Detect which cell encompasses the target text, then output its (X, Y) center coordinate. 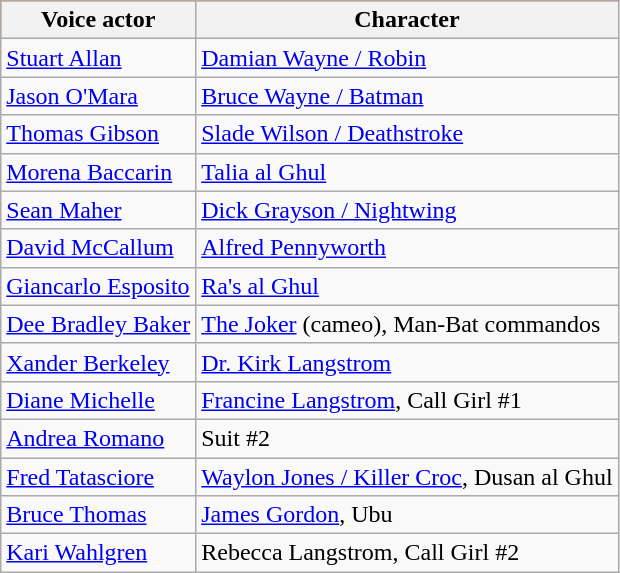
Fred Tatasciore (98, 477)
Giancarlo Esposito (98, 286)
Diane Michelle (98, 400)
Morena Baccarin (98, 172)
Damian Wayne / Robin (407, 58)
Suit #2 (407, 438)
Alfred Pennyworth (407, 248)
Voice actor (98, 20)
Bruce Wayne / Batman (407, 96)
Jason O'Mara (98, 96)
Francine Langstrom, Call Girl #1 (407, 400)
Bruce Thomas (98, 515)
Andrea Romano (98, 438)
Sean Maher (98, 210)
James Gordon, Ubu (407, 515)
Dee Bradley Baker (98, 324)
Slade Wilson / Deathstroke (407, 134)
Xander Berkeley (98, 362)
Kari Wahlgren (98, 553)
The Joker (cameo), Man-Bat commandos (407, 324)
Stuart Allan (98, 58)
Dick Grayson / Nightwing (407, 210)
Dr. Kirk Langstrom (407, 362)
Rebecca Langstrom, Call Girl #2 (407, 553)
Waylon Jones / Killer Croc, Dusan al Ghul (407, 477)
Thomas Gibson (98, 134)
Talia al Ghul (407, 172)
Character (407, 20)
David McCallum (98, 248)
Ra's al Ghul (407, 286)
